Identify which cell holds the provided text, then report its [x, y] central coordinate. 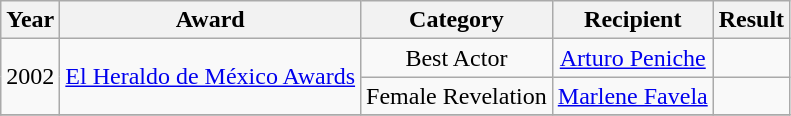
Marlene Favela [632, 96]
2002 [30, 77]
Award [210, 20]
Best Actor [457, 58]
Recipient [632, 20]
Year [30, 20]
Result [751, 20]
Category [457, 20]
El Heraldo de México Awards [210, 77]
Arturo Peniche [632, 58]
Female Revelation [457, 96]
